Determine the [x, y] coordinate at the center of the cell enclosing the given text.  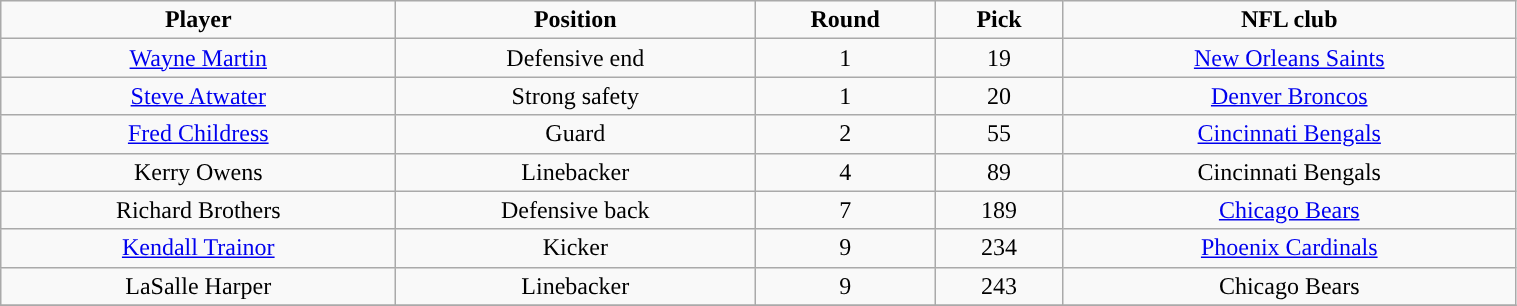
Strong safety [576, 96]
89 [1000, 172]
Player [198, 20]
Round [846, 20]
55 [1000, 134]
4 [846, 172]
Denver Broncos [1289, 96]
7 [846, 210]
Guard [576, 134]
LaSalle Harper [198, 286]
New Orleans Saints [1289, 58]
Phoenix Cardinals [1289, 248]
19 [1000, 58]
Kicker [576, 248]
2 [846, 134]
20 [1000, 96]
Position [576, 20]
Fred Childress [198, 134]
Defensive back [576, 210]
Pick [1000, 20]
243 [1000, 286]
Kerry Owens [198, 172]
Richard Brothers [198, 210]
Kendall Trainor [198, 248]
189 [1000, 210]
NFL club [1289, 20]
234 [1000, 248]
Steve Atwater [198, 96]
Defensive end [576, 58]
Wayne Martin [198, 58]
